For the text-containing cell, return its midpoint in (X, Y) coordinate format. 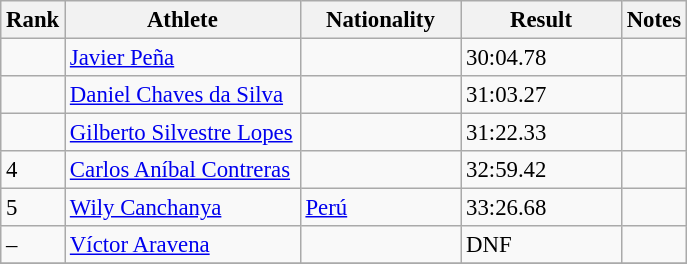
Wily Canchanya (183, 208)
Gilberto Silvestre Lopes (183, 133)
Daniel Chaves da Silva (183, 95)
Rank (33, 20)
Athlete (183, 20)
DNF (542, 245)
Perú (380, 208)
32:59.42 (542, 170)
5 (33, 208)
– (33, 245)
Víctor Aravena (183, 245)
31:22.33 (542, 133)
Nationality (380, 20)
4 (33, 170)
Carlos Aníbal Contreras (183, 170)
30:04.78 (542, 58)
33:26.68 (542, 208)
31:03.27 (542, 95)
Notes (654, 20)
Javier Peña (183, 58)
Result (542, 20)
